Find where the given text appears and provide that cell's center as (x, y) coordinate. 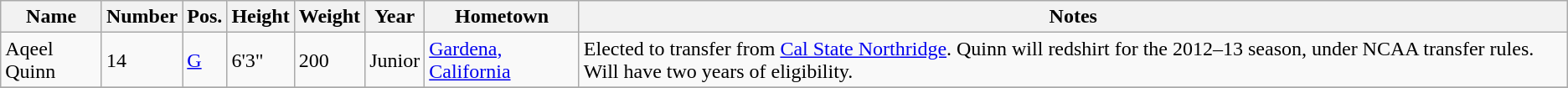
Notes (1073, 17)
Number (142, 17)
G (204, 60)
6'3" (260, 60)
Aqeel Quinn (52, 60)
200 (329, 60)
Year (395, 17)
Hometown (503, 17)
Weight (329, 17)
14 (142, 60)
Name (52, 17)
Height (260, 17)
Gardena, California (503, 60)
Pos. (204, 17)
Junior (395, 60)
